Locate the cell with the specified text and output its [X, Y] center coordinate. 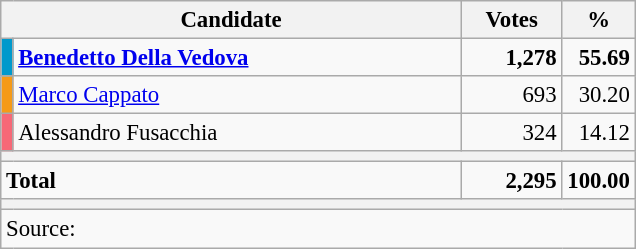
14.12 [598, 133]
Alessandro Fusacchia [237, 133]
30.20 [598, 95]
% [598, 20]
Votes [512, 20]
324 [512, 133]
Candidate [232, 20]
Total [232, 181]
Source: [318, 229]
Benedetto Della Vedova [237, 58]
100.00 [598, 181]
55.69 [598, 58]
2,295 [512, 181]
Marco Cappato [237, 95]
693 [512, 95]
1,278 [512, 58]
